Output the [X, Y] coordinate of the center of the cell containing the given text.  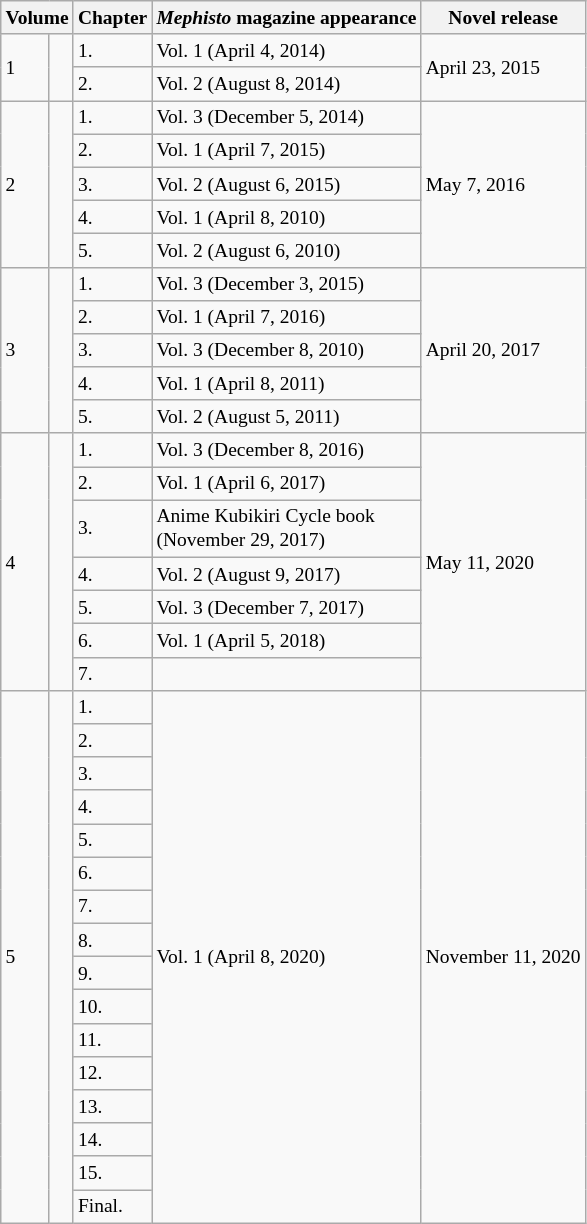
Volume [37, 18]
13. [112, 1106]
Vol. 2 (August 9, 2017) [286, 574]
Vol. 1 (April 6, 2017) [286, 484]
Vol. 1 (April 8, 2020) [286, 956]
Vol. 3 (December 8, 2010) [286, 350]
Mephisto magazine appearance [286, 18]
1 [26, 68]
15. [112, 1172]
Vol. 3 (December 7, 2017) [286, 608]
Vol. 3 (December 8, 2016) [286, 450]
Vol. 2 (August 5, 2011) [286, 416]
Vol. 1 (April 8, 2010) [286, 216]
8. [112, 940]
2 [26, 184]
April 20, 2017 [503, 350]
April 23, 2015 [503, 68]
Vol. 3 (December 5, 2014) [286, 118]
May 7, 2016 [503, 184]
May 11, 2020 [503, 562]
Vol. 1 (April 7, 2016) [286, 316]
Vol. 3 (December 3, 2015) [286, 284]
14. [112, 1140]
Vol. 2 (August 6, 2010) [286, 250]
November 11, 2020 [503, 956]
Vol. 1 (April 5, 2018) [286, 640]
Anime Kubikiri Cycle book(November 29, 2017) [286, 528]
12. [112, 1072]
Final. [112, 1206]
Novel release [503, 18]
4 [26, 562]
Vol. 2 (August 8, 2014) [286, 84]
Vol. 2 (August 6, 2015) [286, 184]
Vol. 1 (April 8, 2011) [286, 384]
3 [26, 350]
Vol. 1 (April 7, 2015) [286, 150]
Vol. 1 (April 4, 2014) [286, 50]
11. [112, 1040]
9. [112, 974]
Chapter [112, 18]
5 [26, 956]
10. [112, 1006]
